Detect which cell encompasses the target text, then output its (X, Y) center coordinate. 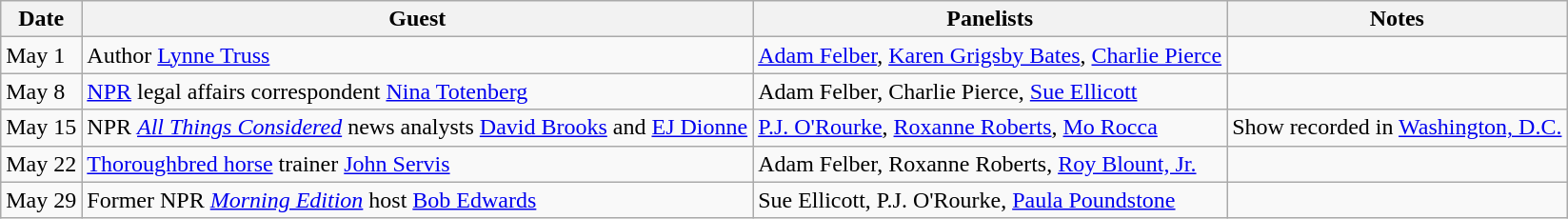
Adam Felber, Roxanne Roberts, Roy Blount, Jr. (990, 164)
Sue Ellicott, P.J. O'Rourke, Paula Poundstone (990, 200)
May 8 (42, 91)
Guest (417, 19)
May 29 (42, 200)
Adam Felber, Charlie Pierce, Sue Ellicott (990, 91)
NPR All Things Considered news analysts David Brooks and EJ Dionne (417, 128)
Panelists (990, 19)
Notes (1398, 19)
Adam Felber, Karen Grigsby Bates, Charlie Pierce (990, 55)
May 15 (42, 128)
Thoroughbred horse trainer John Servis (417, 164)
Former NPR Morning Edition host Bob Edwards (417, 200)
NPR legal affairs correspondent Nina Totenberg (417, 91)
Show recorded in Washington, D.C. (1398, 128)
P.J. O'Rourke, Roxanne Roberts, Mo Rocca (990, 128)
Date (42, 19)
May 22 (42, 164)
Author Lynne Truss (417, 55)
May 1 (42, 55)
